Identify which cell holds the provided text, then report its [x, y] central coordinate. 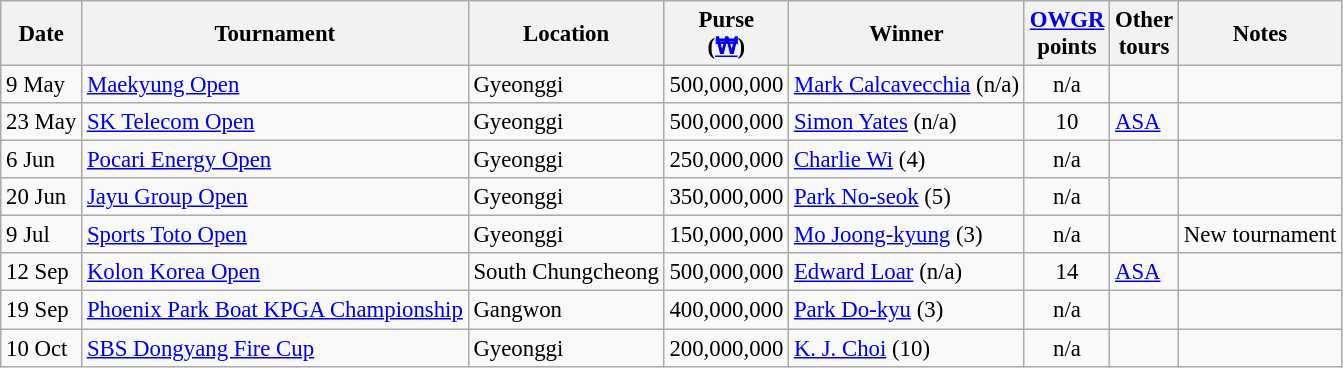
SBS Dongyang Fire Cup [276, 348]
9 Jul [42, 235]
SK Telecom Open [276, 122]
South Chungcheong [566, 273]
Gangwon [566, 310]
Purse(₩) [726, 34]
Sports Toto Open [276, 235]
New tournament [1260, 235]
K. J. Choi (10) [907, 348]
Park No-seok (5) [907, 197]
Kolon Korea Open [276, 273]
Mark Calcavecchia (n/a) [907, 85]
Phoenix Park Boat KPGA Championship [276, 310]
OWGRpoints [1066, 34]
200,000,000 [726, 348]
150,000,000 [726, 235]
Simon Yates (n/a) [907, 122]
Pocari Energy Open [276, 160]
Edward Loar (n/a) [907, 273]
Date [42, 34]
Winner [907, 34]
Jayu Group Open [276, 197]
10 [1066, 122]
19 Sep [42, 310]
250,000,000 [726, 160]
9 May [42, 85]
23 May [42, 122]
12 Sep [42, 273]
Notes [1260, 34]
Maekyung Open [276, 85]
Park Do-kyu (3) [907, 310]
Location [566, 34]
Charlie Wi (4) [907, 160]
20 Jun [42, 197]
14 [1066, 273]
350,000,000 [726, 197]
400,000,000 [726, 310]
Mo Joong-kyung (3) [907, 235]
Tournament [276, 34]
6 Jun [42, 160]
10 Oct [42, 348]
Othertours [1144, 34]
